Identify which cell holds the provided text, then report its (X, Y) central coordinate. 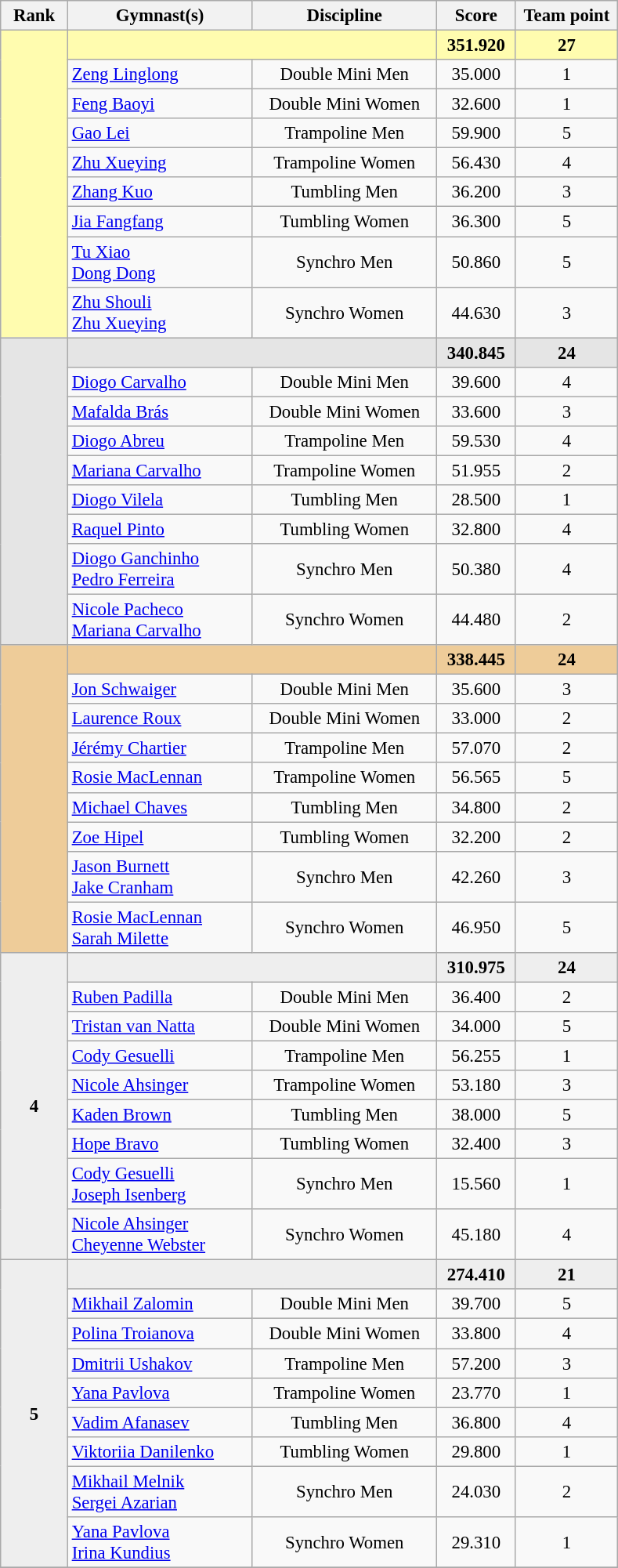
46.950 (476, 928)
Mafalda Brás (160, 411)
34.800 (476, 807)
Kaden Brown (160, 1115)
Nicole Ahsinger Cheyenne Webster (160, 1235)
42.260 (476, 876)
Jérémy Chartier (160, 748)
Jon Schwaiger (160, 690)
Cody Gesuelli (160, 1056)
Diogo Abreu (160, 441)
Mikhail Zalomin (160, 1305)
Nicole Ahsinger (160, 1085)
Diogo Carvalho (160, 382)
Gao Lei (160, 133)
Cody Gesuelli Joseph Isenberg (160, 1185)
Diogo Ganchinho Pedro Ferreira (160, 569)
23.770 (476, 1392)
Dmitrii Ushakov (160, 1363)
340.845 (476, 353)
32.800 (476, 529)
Zhu Shouli Zhu Xueying (160, 312)
351.920 (476, 45)
24.030 (476, 1492)
Zeng Linglong (160, 74)
28.500 (476, 500)
Discipline (345, 16)
36.200 (476, 192)
36.300 (476, 222)
Mikhail Melnik Sergei Azarian (160, 1492)
56.255 (476, 1056)
44.630 (476, 312)
Rank (34, 16)
Zhu Xueying (160, 163)
32.400 (476, 1144)
32.600 (476, 104)
21 (567, 1275)
32.200 (476, 837)
Zhang Kuo (160, 192)
36.400 (476, 997)
50.860 (476, 262)
29.800 (476, 1451)
Vadim Afanasev (160, 1422)
Yana Pavlova (160, 1392)
Jia Fangfang (160, 222)
338.445 (476, 660)
Mariana Carvalho (160, 470)
53.180 (476, 1085)
44.480 (476, 621)
27 (567, 45)
57.200 (476, 1363)
Score (476, 16)
Polina Troianova (160, 1334)
29.310 (476, 1542)
Team point (567, 16)
Michael Chaves (160, 807)
Laurence Roux (160, 719)
34.000 (476, 1027)
35.000 (476, 74)
33.600 (476, 411)
Hope Bravo (160, 1144)
Yana Pavlova Irina Kundius (160, 1542)
39.600 (476, 382)
Rosie MacLennan (160, 778)
Gymnast(s) (160, 16)
15.560 (476, 1185)
Diogo Vilela (160, 500)
59.530 (476, 441)
45.180 (476, 1235)
Jason Burnett Jake Cranham (160, 876)
50.380 (476, 569)
Tu Xiao Dong Dong (160, 262)
33.800 (476, 1334)
56.565 (476, 778)
51.955 (476, 470)
39.700 (476, 1305)
Viktoriia Danilenko (160, 1451)
35.600 (476, 690)
33.000 (476, 719)
Tristan van Natta (160, 1027)
56.430 (476, 163)
36.800 (476, 1422)
Nicole Pacheco Mariana Carvalho (160, 621)
Raquel Pinto (160, 529)
57.070 (476, 748)
274.410 (476, 1275)
Feng Baoyi (160, 104)
Rosie MacLennan Sarah Milette (160, 928)
Ruben Padilla (160, 997)
310.975 (476, 968)
Zoe Hipel (160, 837)
59.900 (476, 133)
38.000 (476, 1115)
